Extract the (X, Y) coordinate from the center of the cell holding the provided text.  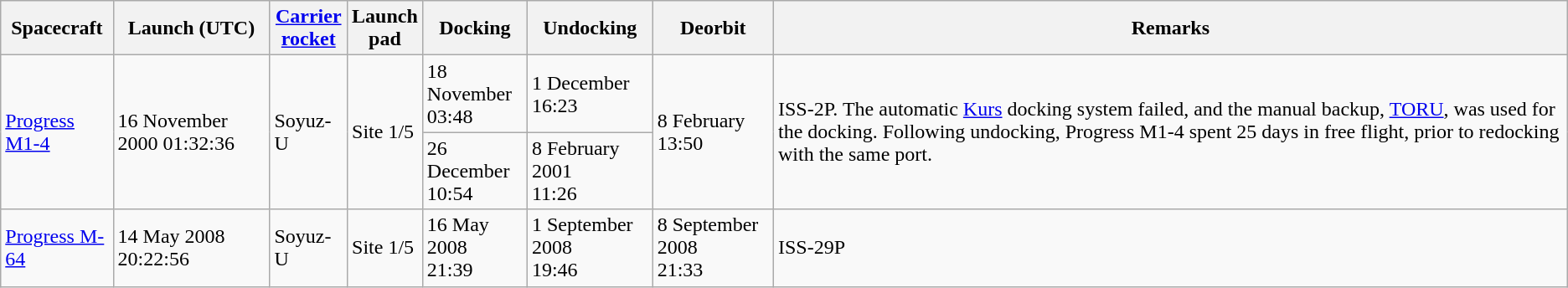
Launchpad (385, 28)
Undocking (590, 28)
1 September 200819:46 (590, 248)
Progress M-64 (57, 248)
18 November03:48 (474, 94)
8 February13:50 (713, 132)
Launch (UTC) (191, 28)
26 December10:54 (474, 171)
8 September 200821:33 (713, 248)
Spacecraft (57, 28)
ISS-29P (1170, 248)
Deorbit (713, 28)
Docking (474, 28)
8 February 200111:26 (590, 171)
Progress M1-4 (57, 132)
1 December16:23 (590, 94)
14 May 200820:22:56 (191, 248)
16 May 200821:39 (474, 248)
Carrierrocket (308, 28)
Remarks (1170, 28)
16 November 2000 01:32:36 (191, 132)
